Return [x, y] of the center of cell containing provided text 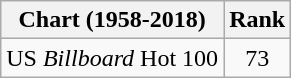
US Billboard Hot 100 [112, 58]
73 [258, 58]
Chart (1958-2018) [112, 20]
Rank [258, 20]
